Search for the cell housing the specified text and yield its (X, Y) center coordinate. 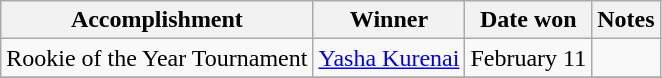
February 11 (528, 58)
Winner (389, 20)
Yasha Kurenai (389, 58)
Accomplishment (157, 20)
Rookie of the Year Tournament (157, 58)
Date won (528, 20)
Notes (626, 20)
